Extract the [x, y] coordinate from the center of the cell holding the provided text.  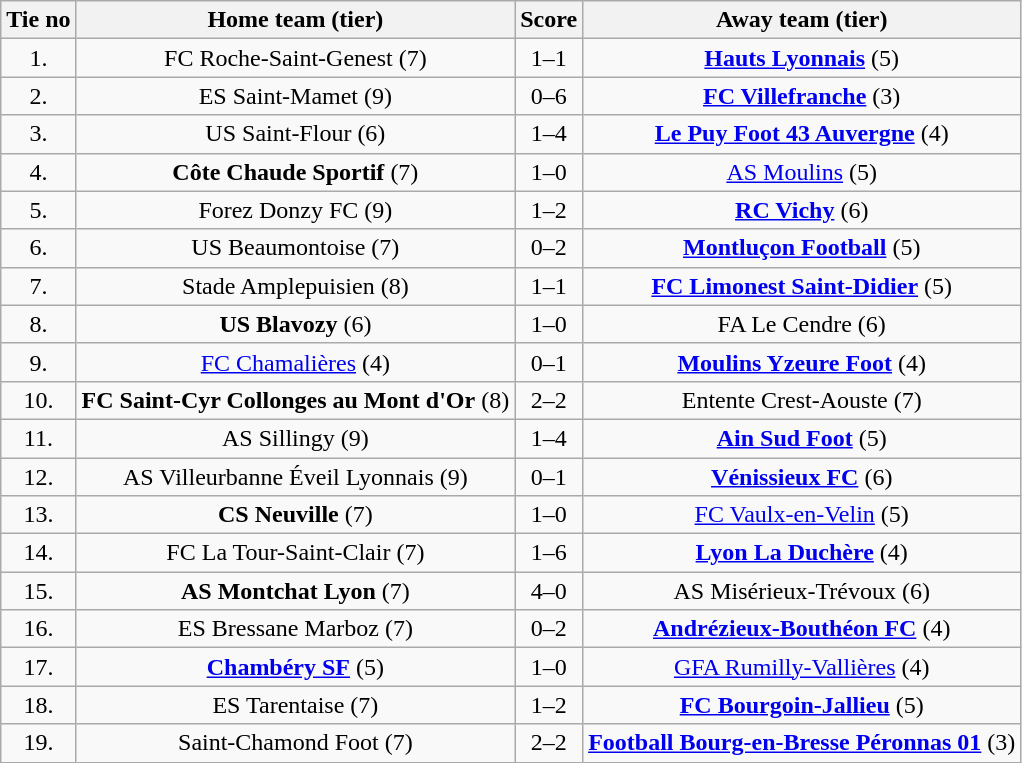
9. [38, 362]
Ain Sud Foot (5) [802, 438]
14. [38, 553]
Away team (tier) [802, 20]
AS Misérieux-Trévoux (6) [802, 591]
FC Chamalières (4) [296, 362]
FC Vaulx-en-Velin (5) [802, 515]
FC Bourgoin-Jallieu (5) [802, 705]
10. [38, 400]
19. [38, 743]
6. [38, 248]
Forez Donzy FC (9) [296, 210]
8. [38, 324]
US Beaumontoise (7) [296, 248]
0–6 [549, 96]
ES Tarentaise (7) [296, 705]
Montluçon Football (5) [802, 248]
Chambéry SF (5) [296, 667]
AS Moulins (5) [802, 172]
Saint-Chamond Foot (7) [296, 743]
12. [38, 477]
FC Villefranche (3) [802, 96]
FC Limonest Saint-Didier (5) [802, 286]
Côte Chaude Sportif (7) [296, 172]
13. [38, 515]
Stade Amplepuisien (8) [296, 286]
FC Saint-Cyr Collonges au Mont d'Or (8) [296, 400]
RC Vichy (6) [802, 210]
Le Puy Foot 43 Auvergne (4) [802, 134]
ES Saint-Mamet (9) [296, 96]
Vénissieux FC (6) [802, 477]
US Saint-Flour (6) [296, 134]
1–6 [549, 553]
CS Neuville (7) [296, 515]
Andrézieux-Bouthéon FC (4) [802, 629]
16. [38, 629]
Tie no [38, 20]
15. [38, 591]
FA Le Cendre (6) [802, 324]
ES Bressane Marboz (7) [296, 629]
FC La Tour-Saint-Clair (7) [296, 553]
1. [38, 58]
AS Villeurbanne Éveil Lyonnais (9) [296, 477]
3. [38, 134]
5. [38, 210]
AS Sillingy (9) [296, 438]
Home team (tier) [296, 20]
18. [38, 705]
2. [38, 96]
FC Roche-Saint-Genest (7) [296, 58]
7. [38, 286]
AS Montchat Lyon (7) [296, 591]
US Blavozy (6) [296, 324]
4–0 [549, 591]
11. [38, 438]
Lyon La Duchère (4) [802, 553]
Football Bourg-en-Bresse Péronnas 01 (3) [802, 743]
Score [549, 20]
Entente Crest-Aouste (7) [802, 400]
4. [38, 172]
17. [38, 667]
GFA Rumilly-Vallières (4) [802, 667]
Hauts Lyonnais (5) [802, 58]
Moulins Yzeure Foot (4) [802, 362]
